Detect which cell encompasses the target text, then output its (x, y) center coordinate. 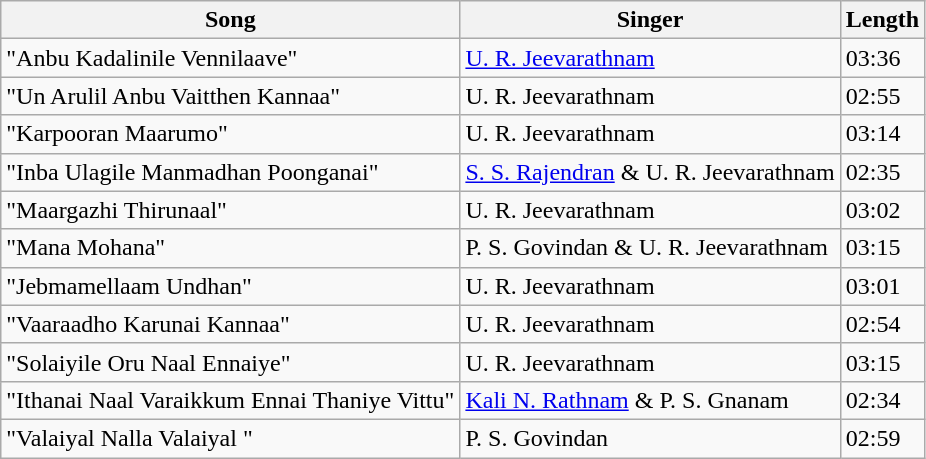
Kali N. Rathnam & P. S. Gnanam (650, 400)
02:54 (882, 324)
02:55 (882, 96)
03:02 (882, 210)
"Karpooran Maarumo" (230, 134)
Song (230, 20)
S. S. Rajendran & U. R. Jeevarathnam (650, 172)
02:34 (882, 400)
"Jebmamellaam Undhan" (230, 286)
"Valaiyal Nalla Valaiyal " (230, 438)
03:14 (882, 134)
"Un Arulil Anbu Vaitthen Kannaa" (230, 96)
"Maargazhi Thirunaal" (230, 210)
03:01 (882, 286)
P. S. Govindan & U. R. Jeevarathnam (650, 248)
Singer (650, 20)
"Inba Ulagile Manmadhan Poonganai" (230, 172)
03:36 (882, 58)
02:59 (882, 438)
Length (882, 20)
"Mana Mohana" (230, 248)
"Vaaraadho Karunai Kannaa" (230, 324)
"Anbu Kadalinile Vennilaave" (230, 58)
P. S. Govindan (650, 438)
"Ithanai Naal Varaikkum Ennai Thaniye Vittu" (230, 400)
"Solaiyile Oru Naal Ennaiye" (230, 362)
02:35 (882, 172)
